Pinpoint the cell where the given text exists, returning its [x, y] midpoint coordinate. 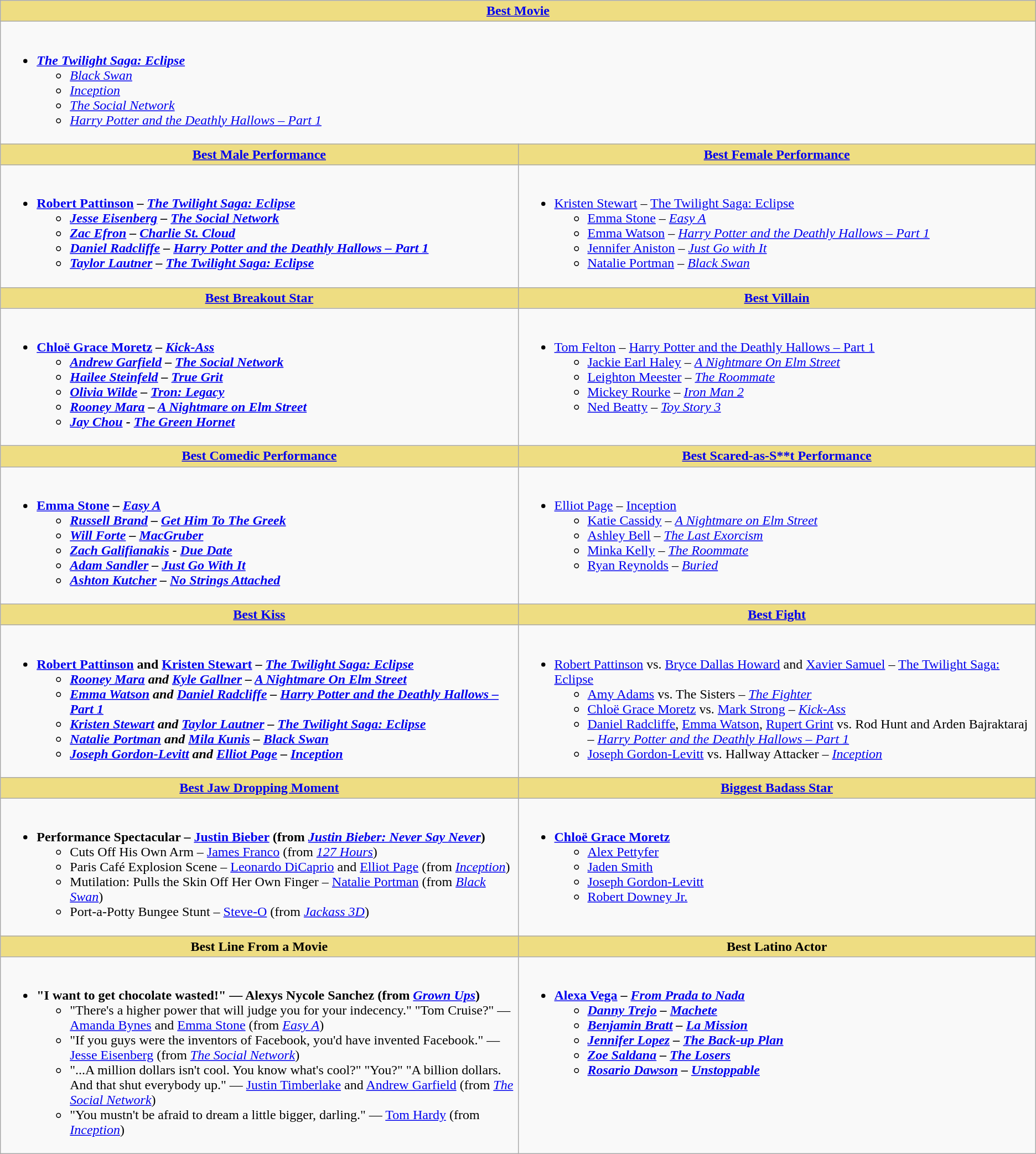
Best Female Performance [777, 154]
Best Line From a Movie [259, 946]
Elliot Page – InceptionKatie Cassidy – A Nightmare on Elm StreetAshley Bell – The Last ExorcismMinka Kelly – The RoommateRyan Reynolds – Buried [777, 535]
Best Male Performance [259, 154]
The Twilight Saga: EclipseBlack SwanInception The Social Network Harry Potter and the Deathly Hallows – Part 1 [518, 83]
Best Scared-as-S**t Performance [777, 456]
Chloë Grace MoretzAlex PettyferJaden SmithJoseph Gordon-LevittRobert Downey Jr. [777, 867]
Best Jaw Dropping Moment [259, 788]
Best Movie [518, 11]
Best Comedic Performance [259, 456]
Best Latino Actor [777, 946]
Best Villain [777, 298]
Best Breakout Star [259, 298]
Biggest Badass Star [777, 788]
Best Fight [777, 614]
Best Kiss [259, 614]
